Output the (x, y) coordinate of the center of the cell containing the given text.  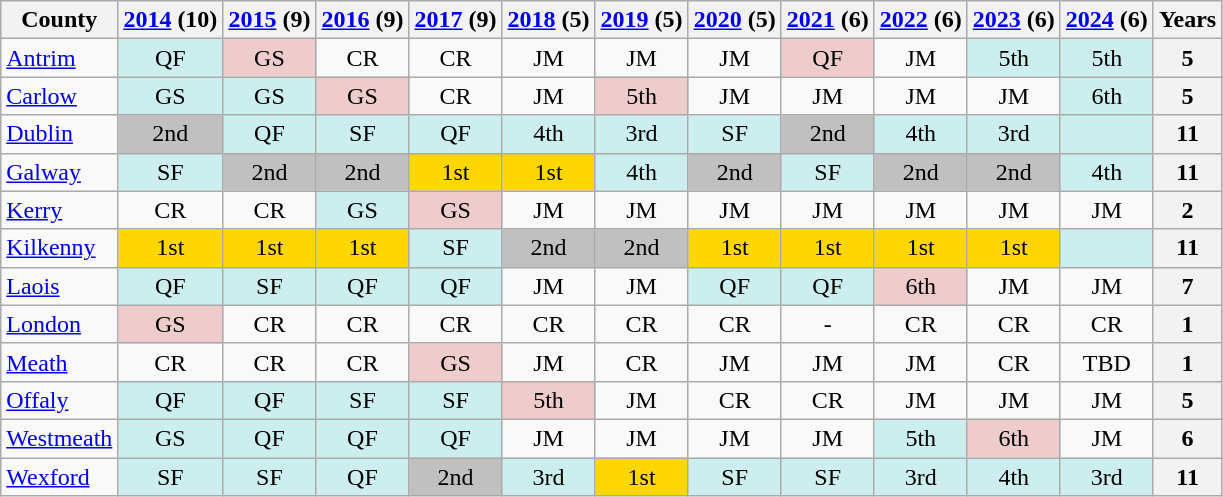
2 (1187, 210)
TBD (1106, 362)
Kilkenny (60, 248)
London (60, 324)
Years (1187, 20)
Offaly (60, 400)
2023 (6) (1014, 20)
Dublin (60, 134)
7 (1187, 286)
2019 (5) (642, 20)
Laois (60, 286)
2016 (9) (362, 20)
Galway (60, 172)
County (60, 20)
Antrim (60, 58)
6 (1187, 438)
2014 (10) (170, 20)
2015 (9) (270, 20)
2018 (5) (548, 20)
2017 (9) (456, 20)
2020 (5) (734, 20)
- (828, 324)
Kerry (60, 210)
2024 (6) (1106, 20)
Carlow (60, 96)
2021 (6) (828, 20)
Meath (60, 362)
Wexford (60, 477)
2022 (6) (920, 20)
Westmeath (60, 438)
